Return the [X, Y] coordinate for the center point of the cell that contains the specified text.  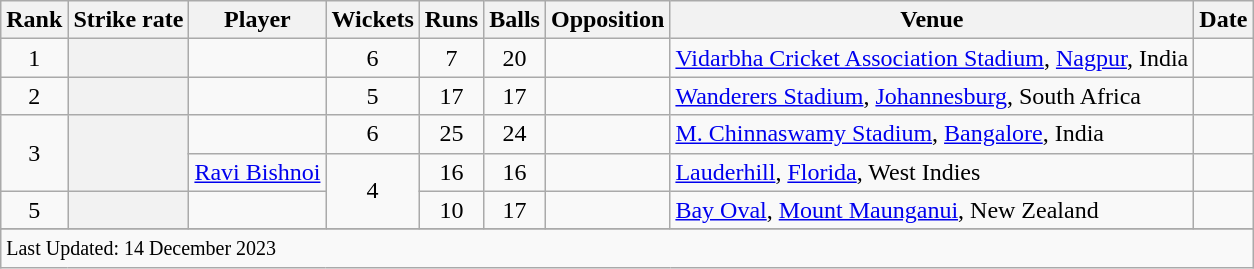
7 [451, 58]
24 [515, 134]
Rank [34, 20]
Strike rate [128, 20]
Player [258, 20]
Balls [515, 20]
Wanderers Stadium, Johannesburg, South Africa [932, 96]
20 [515, 58]
Ravi Bishnoi [258, 172]
Last Updated: 14 December 2023 [627, 248]
Venue [932, 20]
2 [34, 96]
1 [34, 58]
Wickets [372, 20]
10 [451, 210]
Runs [451, 20]
25 [451, 134]
Lauderhill, Florida, West Indies [932, 172]
Bay Oval, Mount Maunganui, New Zealand [932, 210]
M. Chinnaswamy Stadium, Bangalore, India [932, 134]
4 [372, 191]
Opposition [607, 20]
3 [34, 153]
Date [1224, 20]
Vidarbha Cricket Association Stadium, Nagpur, India [932, 58]
